Pinpoint the cell where the given text exists, returning its [x, y] midpoint coordinate. 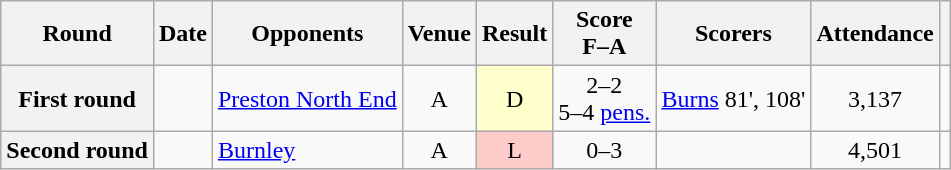
Preston North End [307, 98]
Burns 81', 108' [734, 98]
Burnley [307, 150]
ScoreF–A [604, 34]
Opponents [307, 34]
3,137 [875, 98]
2–2 5–4 pens. [604, 98]
Result [514, 34]
0–3 [604, 150]
Date [182, 34]
Attendance [875, 34]
Venue [439, 34]
Round [78, 34]
L [514, 150]
4,501 [875, 150]
Scorers [734, 34]
Second round [78, 150]
D [514, 98]
First round [78, 98]
